Identify which cell holds the provided text, then report its [X, Y] central coordinate. 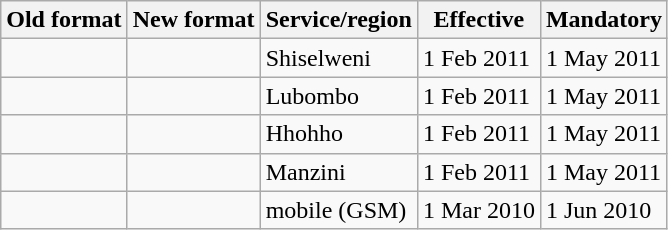
1 Jun 2010 [604, 210]
Service/region [338, 20]
New format [194, 20]
Shiselweni [338, 58]
1 Mar 2010 [478, 210]
Lubombo [338, 96]
Mandatory [604, 20]
Manzini [338, 172]
Hhohho [338, 134]
Effective [478, 20]
Old format [64, 20]
mobile (GSM) [338, 210]
